Return [X, Y] of the center of cell containing provided text 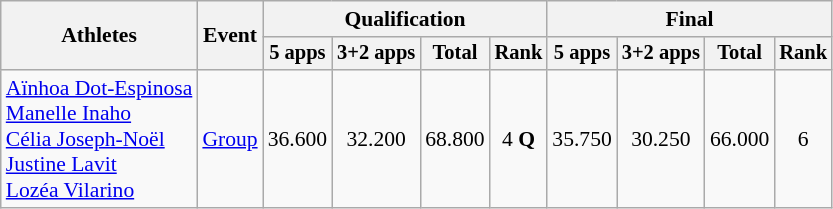
30.250 [661, 139]
Final [690, 19]
Event [230, 36]
Aïnhoa Dot-EspinosaManelle InahoCélia Joseph-NoëlJustine LavitLozéa Vilarino [100, 139]
32.200 [376, 139]
36.600 [298, 139]
66.000 [740, 139]
Group [230, 139]
6 [803, 139]
Athletes [100, 36]
4 Q [519, 139]
68.800 [454, 139]
Qualification [406, 19]
35.750 [582, 139]
